Search for the cell housing the specified text and yield its (X, Y) center coordinate. 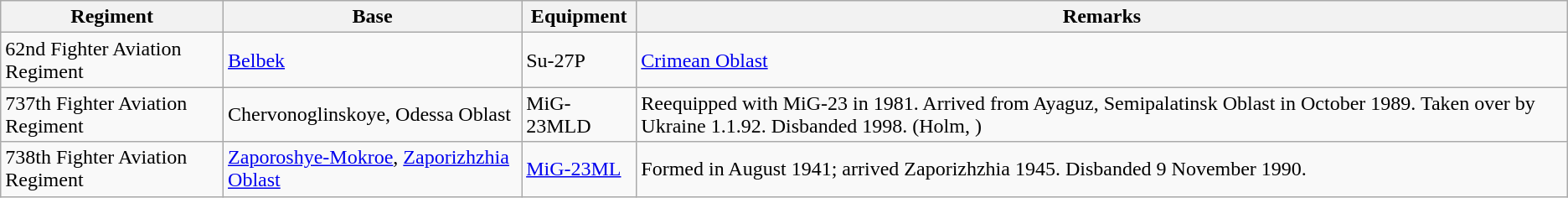
MiG-23ML (580, 169)
Zaporoshye-Mokroe, Zaporizhzhia Oblast (373, 169)
62nd Fighter Aviation Regiment (112, 60)
Crimean Oblast (1102, 60)
Base (373, 17)
Su-27P (580, 60)
Regiment (112, 17)
Remarks (1102, 17)
Formed in August 1941; arrived Zaporizhzhia 1945. Disbanded 9 November 1990. (1102, 169)
Equipment (580, 17)
738th Fighter Aviation Regiment (112, 169)
Reequipped with MiG-23 in 1981. Arrived from Ayaguz, Semipalatinsk Oblast in October 1989. Taken over by Ukraine 1.1.92. Disbanded 1998. (Holm, ) (1102, 114)
Belbek (373, 60)
Chervonoglinskoye, Odessa Oblast (373, 114)
MiG-23MLD (580, 114)
737th Fighter Aviation Regiment (112, 114)
